Extract the (X, Y) coordinate from the center of the cell holding the provided text.  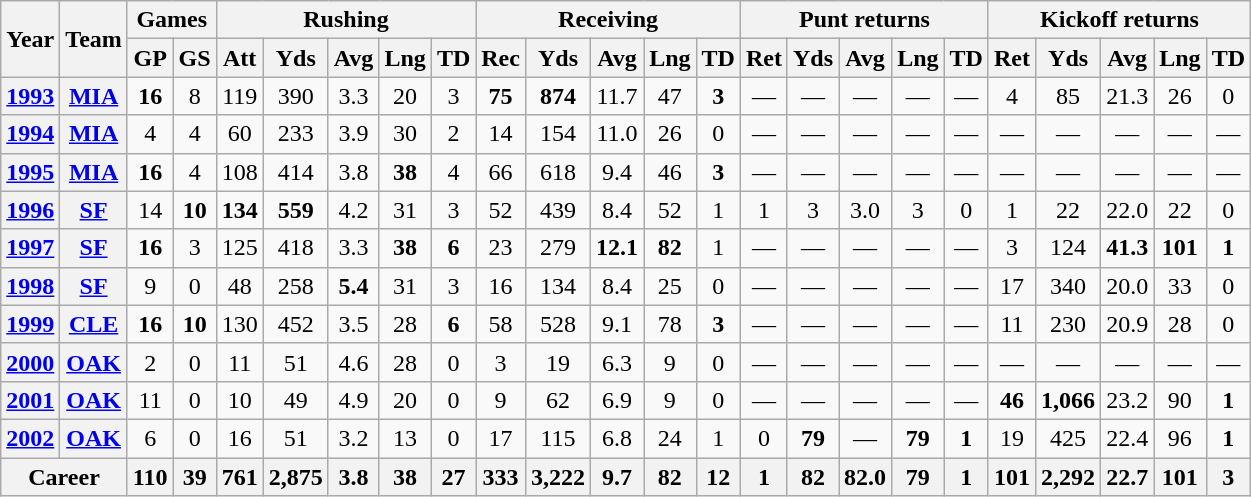
559 (296, 210)
233 (296, 134)
Year (30, 39)
3.2 (354, 438)
2,292 (1068, 477)
3.9 (354, 134)
6.3 (618, 362)
874 (558, 96)
Team (94, 39)
20.9 (1128, 324)
125 (240, 248)
23.2 (1128, 400)
58 (501, 324)
CLE (94, 324)
452 (296, 324)
1994 (30, 134)
22.0 (1128, 210)
3.5 (354, 324)
11.0 (618, 134)
Kickoff returns (1119, 20)
4.9 (354, 400)
90 (1180, 400)
GP (150, 58)
6.8 (618, 438)
62 (558, 400)
230 (1068, 324)
78 (670, 324)
8 (194, 96)
21.3 (1128, 96)
82.0 (866, 477)
23 (501, 248)
Receiving (608, 20)
Rec (501, 58)
39 (194, 477)
GS (194, 58)
279 (558, 248)
1998 (30, 286)
9.7 (618, 477)
439 (558, 210)
6.9 (618, 400)
41.3 (1128, 248)
390 (296, 96)
48 (240, 286)
425 (1068, 438)
258 (296, 286)
22.7 (1128, 477)
115 (558, 438)
12 (718, 477)
20.0 (1128, 286)
528 (558, 324)
418 (296, 248)
333 (501, 477)
1,066 (1068, 400)
3.0 (866, 210)
49 (296, 400)
2001 (30, 400)
22.4 (1128, 438)
30 (405, 134)
Punt returns (864, 20)
33 (1180, 286)
4.2 (354, 210)
3,222 (558, 477)
2000 (30, 362)
24 (670, 438)
Att (240, 58)
110 (150, 477)
9.1 (618, 324)
75 (501, 96)
Career (64, 477)
Games (172, 20)
5.4 (354, 286)
119 (240, 96)
11.7 (618, 96)
13 (405, 438)
96 (1180, 438)
47 (670, 96)
85 (1068, 96)
154 (558, 134)
340 (1068, 286)
130 (240, 324)
27 (453, 477)
1996 (30, 210)
9.4 (618, 172)
124 (1068, 248)
1993 (30, 96)
1995 (30, 172)
618 (558, 172)
66 (501, 172)
108 (240, 172)
761 (240, 477)
414 (296, 172)
25 (670, 286)
2,875 (296, 477)
1997 (30, 248)
1999 (30, 324)
Rushing (346, 20)
2002 (30, 438)
4.6 (354, 362)
60 (240, 134)
12.1 (618, 248)
